Output the (x, y) coordinate of the center of the cell containing the given text.  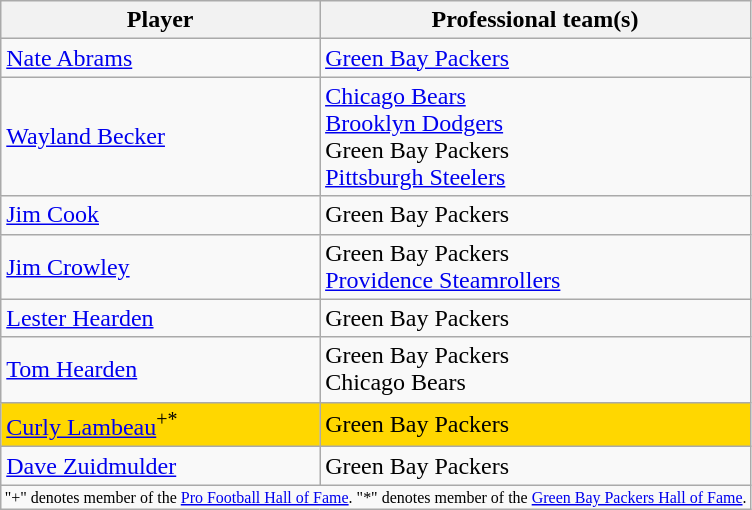
Tom Hearden (160, 370)
Professional team(s) (536, 20)
Curly Lambeau+* (160, 424)
"+" denotes member of the Pro Football Hall of Fame. "*" denotes member of the Green Bay Packers Hall of Fame. (376, 497)
Lester Hearden (160, 318)
Nate Abrams (160, 58)
Jim Cook (160, 215)
Dave Zuidmulder (160, 466)
Player (160, 20)
Jim Crowley (160, 266)
Wayland Becker (160, 136)
Green Bay PackersProvidence Steamrollers (536, 266)
Green Bay PackersChicago Bears (536, 370)
Chicago BearsBrooklyn DodgersGreen Bay PackersPittsburgh Steelers (536, 136)
